Extract the (x, y) coordinate from the center of the cell holding the provided text.  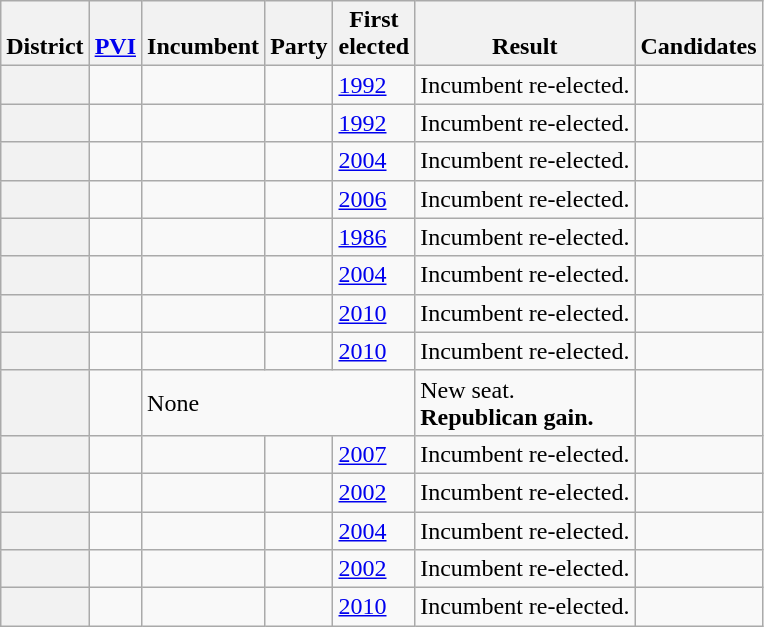
Candidates (698, 34)
Incumbent (204, 34)
District (45, 34)
2007 (374, 454)
PVI (115, 34)
New seat.Republican gain. (525, 402)
Party (299, 34)
Result (525, 34)
1986 (374, 237)
None (278, 402)
Firstelected (374, 34)
2006 (374, 199)
